Output the (x, y) coordinate of the center of the cell containing the given text.  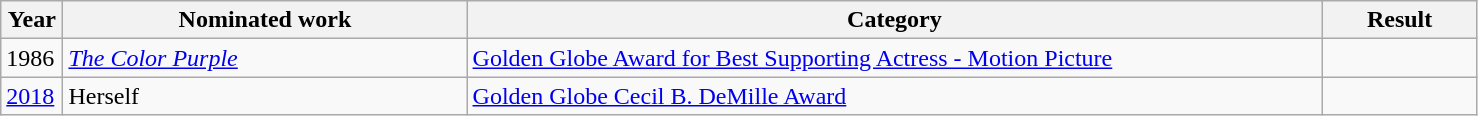
1986 (32, 58)
Golden Globe Cecil B. DeMille Award (894, 96)
2018 (32, 96)
Result (1400, 20)
Golden Globe Award for Best Supporting Actress - Motion Picture (894, 58)
Year (32, 20)
Category (894, 20)
The Color Purple (265, 58)
Nominated work (265, 20)
Herself (265, 96)
